Return the (x, y) coordinate for the center point of the cell that contains the specified text.  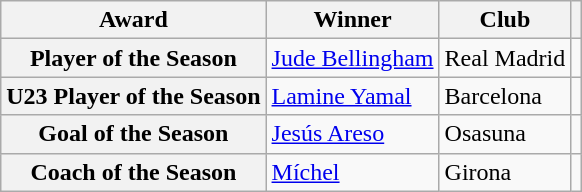
Club (505, 20)
Jesús Areso (352, 134)
Coach of the Season (134, 172)
Jude Bellingham (352, 58)
Míchel (352, 172)
Real Madrid (505, 58)
Osasuna (505, 134)
Barcelona (505, 96)
Player of the Season (134, 58)
Goal of the Season (134, 134)
Girona (505, 172)
U23 Player of the Season (134, 96)
Award (134, 20)
Lamine Yamal (352, 96)
Winner (352, 20)
